Pinpoint the cell where the given text exists, returning its [x, y] midpoint coordinate. 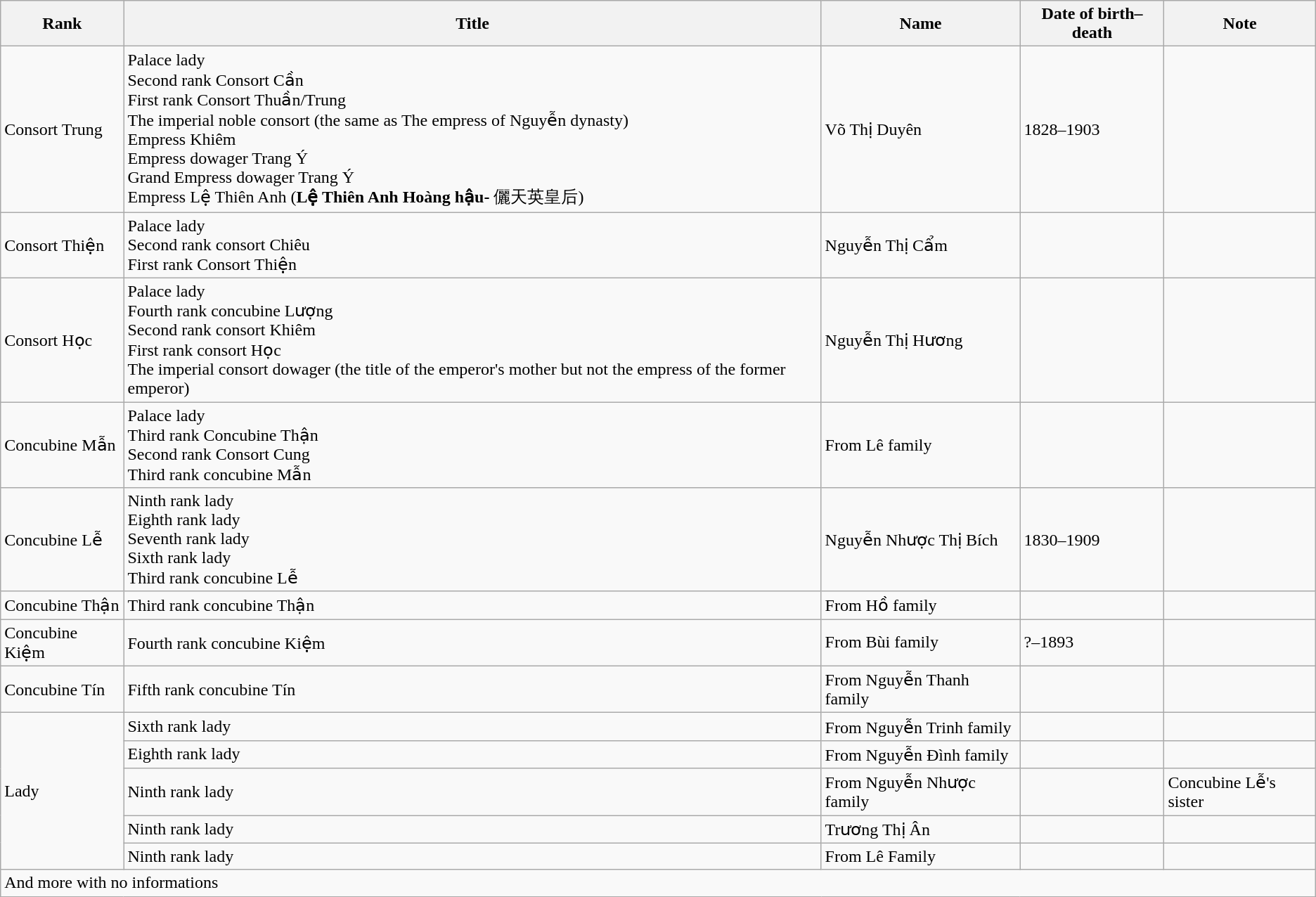
Concubine Thận [62, 605]
1828–1903 [1092, 129]
Nguyễn Thị Cẩm [921, 245]
Concubine Lễ's sister [1240, 792]
From Nguyễn Trinh family [921, 727]
?–1893 [1092, 643]
Concubine Tín [62, 689]
And more with no informations [658, 883]
Ninth rank ladyEighth rank ladySeventh rank ladySixth rank ladyThird rank concubine Lễ [472, 540]
Palace ladyThird rank Concubine ThậnSecond rank Consort CungThird rank concubine Mẫn [472, 445]
Concubine Kiệm [62, 643]
Title [472, 24]
Nguyễn Nhược Thị Bích [921, 540]
From Hồ family [921, 605]
Concubine Mẫn [62, 445]
Note [1240, 24]
Sixth rank lady [472, 727]
1830–1909 [1092, 540]
From Lê family [921, 445]
Name [921, 24]
Date of birth–death [1092, 24]
Rank [62, 24]
Eighth rank lady [472, 754]
Fourth rank concubine Kiệm [472, 643]
Consort Trung [62, 129]
From Bùi family [921, 643]
Palace ladySecond rank consort ChiêuFirst rank Consort Thiện [472, 245]
Lady [62, 792]
Nguyễn Thị Hương [921, 340]
From Nguyễn Đình family [921, 754]
From Lê Family [921, 856]
Third rank concubine Thận [472, 605]
From Nguyễn Thanh family [921, 689]
Võ Thị Duyên [921, 129]
Trương Thị Ân [921, 830]
Consort Học [62, 340]
From Nguyễn Nhược family [921, 792]
Concubine Lễ [62, 540]
Consort Thiện [62, 245]
Fifth rank concubine Tín [472, 689]
